Return (X, Y) of the center of cell containing provided text 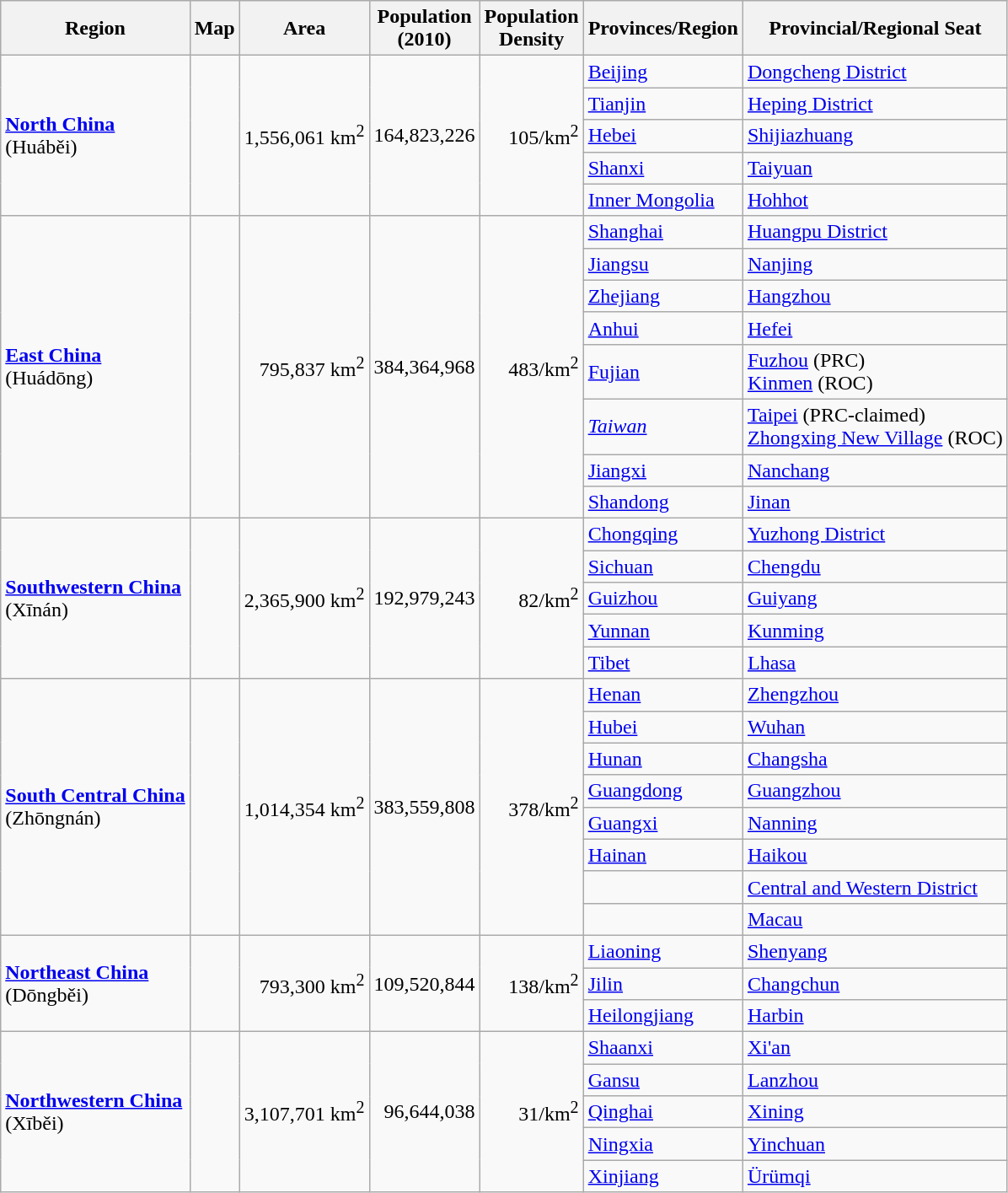
Jinan (875, 502)
Ningxia (662, 1144)
Jiangxi (662, 470)
Anhui (662, 328)
383,559,808 (425, 807)
Qinghai (662, 1112)
Central and Western District (875, 887)
Dongcheng District (875, 72)
Guiyang (875, 599)
Southwestern China (Xīnán) (95, 599)
378/km2 (531, 807)
Nanjing (875, 264)
1,556,061 km2 (304, 136)
Zhejiang (662, 296)
Sichuan (662, 567)
483/km2 (531, 367)
North China (Huáběi) (95, 136)
Henan (662, 695)
Chengdu (875, 567)
384,364,968 (425, 367)
Guizhou (662, 599)
Guangxi (662, 823)
Hohhot (875, 200)
164,823,226 (425, 136)
3,107,701 km2 (304, 1112)
105/km2 (531, 136)
138/km2 (531, 983)
Yunnan (662, 631)
Kunming (875, 631)
Xi'an (875, 1048)
East China (Huádōng) (95, 367)
Population(2010) (425, 29)
Hubei (662, 727)
Taiyuan (875, 168)
Taiwan (662, 427)
Hebei (662, 136)
Heping District (875, 104)
Area (304, 29)
Northeast China (Dōngběi) (95, 983)
793,300 km2 (304, 983)
Chongqing (662, 535)
Zhengzhou (875, 695)
Fujian (662, 371)
Northwestern China (Xīběi) (95, 1112)
Macau (875, 919)
Nanning (875, 823)
Lanzhou (875, 1080)
31/km2 (531, 1112)
Map (214, 29)
Ürümqi (875, 1176)
South Central China (Zhōngnán) (95, 807)
Shanghai (662, 232)
Changchun (875, 984)
Heilongjiang (662, 1016)
Jilin (662, 984)
Provincial/Regional Seat (875, 29)
109,520,844 (425, 983)
Yinchuan (875, 1144)
Xining (875, 1112)
Hainan (662, 855)
Taipei (PRC-claimed)Zhongxing New Village (ROC) (875, 427)
Provinces/Region (662, 29)
Yuzhong District (875, 535)
Haikou (875, 855)
Jiangsu (662, 264)
Beijing (662, 72)
Guangzhou (875, 791)
Shenyang (875, 951)
Shanxi (662, 168)
Tibet (662, 663)
Lhasa (875, 663)
192,979,243 (425, 599)
Nanchang (875, 470)
96,644,038 (425, 1112)
Region (95, 29)
Inner Mongolia (662, 200)
Gansu (662, 1080)
Guangdong (662, 791)
Xinjiang (662, 1176)
Harbin (875, 1016)
Changsha (875, 759)
Hangzhou (875, 296)
Shandong (662, 502)
Shaanxi (662, 1048)
82/km2 (531, 599)
Huangpu District (875, 232)
Tianjin (662, 104)
2,365,900 km2 (304, 599)
Fuzhou (PRC)Kinmen (ROC) (875, 371)
Wuhan (875, 727)
Liaoning (662, 951)
Hunan (662, 759)
1,014,354 km2 (304, 807)
Shijiazhuang (875, 136)
795,837 km2 (304, 367)
PopulationDensity (531, 29)
Hefei (875, 328)
